Capture the cell that displays the provided text and extract its [X, Y] central coordinate. 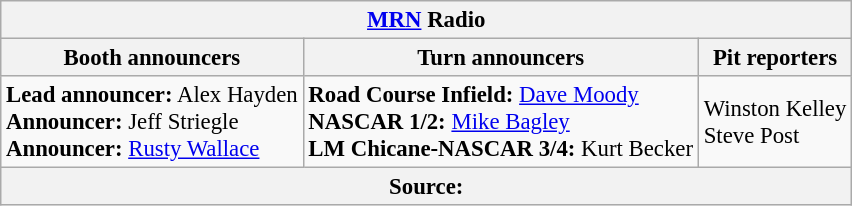
Booth announcers [152, 58]
Pit reporters [774, 58]
Source: [426, 187]
Road Course Infield: Dave MoodyNASCAR 1/2: Mike BagleyLM Chicane-NASCAR 3/4: Kurt Becker [500, 122]
Turn announcers [500, 58]
Lead announcer: Alex HaydenAnnouncer: Jeff StriegleAnnouncer: Rusty Wallace [152, 122]
MRN Radio [426, 20]
Winston KelleySteve Post [774, 122]
